Search for the cell housing the specified text and yield its [X, Y] center coordinate. 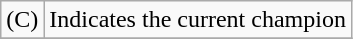
Indicates the current champion [198, 20]
(C) [22, 20]
